From the cell containing the given text, extract its center point as (x, y) coordinate. 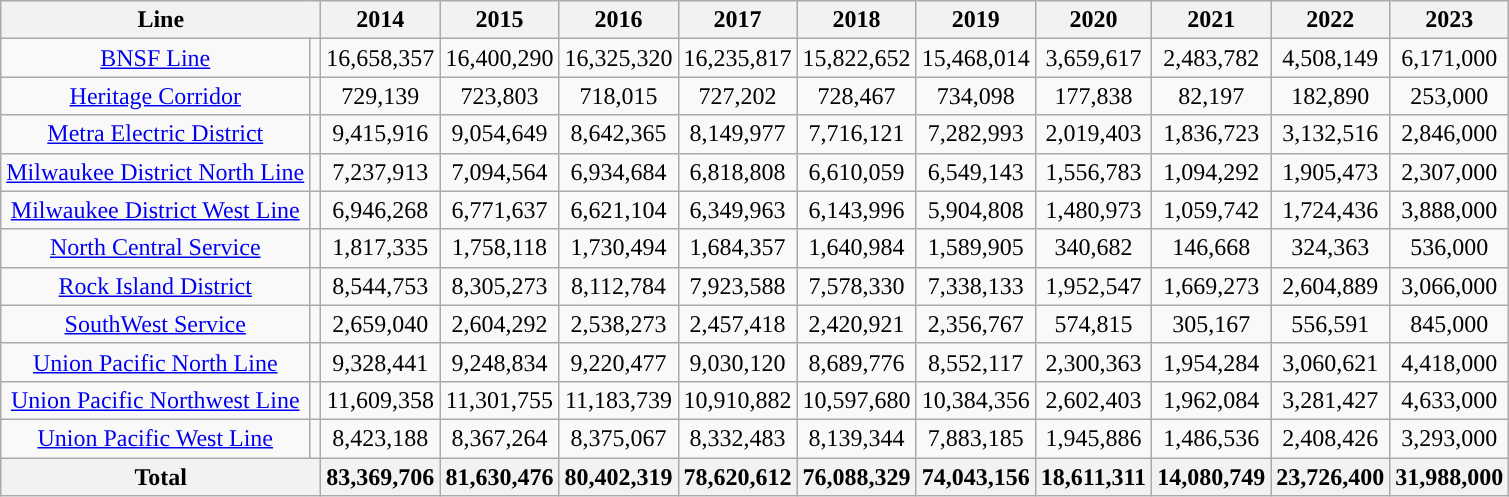
15,822,652 (856, 58)
2,604,889 (1330, 286)
9,030,120 (738, 362)
6,818,808 (738, 172)
146,668 (1212, 248)
2,846,000 (1450, 134)
2,408,426 (1330, 438)
7,338,133 (976, 286)
2016 (618, 20)
83,369,706 (380, 477)
1,945,886 (1093, 438)
82,197 (1212, 96)
734,098 (976, 96)
9,054,649 (500, 134)
18,611,311 (1093, 477)
1,954,284 (1212, 362)
6,934,684 (618, 172)
Union Pacific Northwest Line (156, 400)
1,730,494 (618, 248)
1,758,118 (500, 248)
76,088,329 (856, 477)
1,905,473 (1330, 172)
9,328,441 (380, 362)
Milwaukee District North Line (156, 172)
8,375,067 (618, 438)
16,235,817 (738, 58)
4,508,149 (1330, 58)
1,962,084 (1212, 400)
1,684,357 (738, 248)
2,420,921 (856, 324)
8,423,188 (380, 438)
3,293,000 (1450, 438)
11,301,755 (500, 400)
723,803 (500, 96)
4,418,000 (1450, 362)
80,402,319 (618, 477)
15,468,014 (976, 58)
6,549,143 (976, 172)
324,363 (1330, 248)
182,890 (1330, 96)
2017 (738, 20)
2,604,292 (500, 324)
1,724,436 (1330, 210)
2,483,782 (1212, 58)
728,467 (856, 96)
845,000 (1450, 324)
10,910,882 (738, 400)
Line (161, 20)
23,726,400 (1330, 477)
10,597,680 (856, 400)
16,658,357 (380, 58)
2021 (1212, 20)
81,630,476 (500, 477)
7,237,913 (380, 172)
11,609,358 (380, 400)
31,988,000 (1450, 477)
Heritage Corridor (156, 96)
7,578,330 (856, 286)
6,143,996 (856, 210)
8,332,483 (738, 438)
8,139,344 (856, 438)
2,457,418 (738, 324)
2020 (1093, 20)
9,248,834 (500, 362)
6,946,268 (380, 210)
2019 (976, 20)
8,552,117 (976, 362)
305,167 (1212, 324)
North Central Service (156, 248)
2022 (1330, 20)
1,486,536 (1212, 438)
2015 (500, 20)
2023 (1450, 20)
Union Pacific North Line (156, 362)
16,325,320 (618, 58)
1,640,984 (856, 248)
1,669,273 (1212, 286)
727,202 (738, 96)
74,043,156 (976, 477)
536,000 (1450, 248)
2,307,000 (1450, 172)
1,817,335 (380, 248)
177,838 (1093, 96)
6,349,963 (738, 210)
Union Pacific West Line (156, 438)
340,682 (1093, 248)
2,300,363 (1093, 362)
6,610,059 (856, 172)
3,281,427 (1330, 400)
6,171,000 (1450, 58)
3,132,516 (1330, 134)
14,080,749 (1212, 477)
2,602,403 (1093, 400)
2014 (380, 20)
BNSF Line (156, 58)
7,094,564 (500, 172)
3,659,617 (1093, 58)
Metra Electric District (156, 134)
2018 (856, 20)
3,060,621 (1330, 362)
1,480,973 (1093, 210)
5,904,808 (976, 210)
9,415,916 (380, 134)
8,305,273 (500, 286)
8,544,753 (380, 286)
253,000 (1450, 96)
6,621,104 (618, 210)
1,952,547 (1093, 286)
7,282,993 (976, 134)
78,620,612 (738, 477)
8,642,365 (618, 134)
9,220,477 (618, 362)
2,019,403 (1093, 134)
8,149,977 (738, 134)
2,538,273 (618, 324)
3,888,000 (1450, 210)
7,716,121 (856, 134)
1,556,783 (1093, 172)
4,633,000 (1450, 400)
11,183,739 (618, 400)
10,384,356 (976, 400)
556,591 (1330, 324)
1,836,723 (1212, 134)
Milwaukee District West Line (156, 210)
1,589,905 (976, 248)
7,883,185 (976, 438)
7,923,588 (738, 286)
718,015 (618, 96)
8,112,784 (618, 286)
2,659,040 (380, 324)
729,139 (380, 96)
1,059,742 (1212, 210)
6,771,637 (500, 210)
16,400,290 (500, 58)
2,356,767 (976, 324)
574,815 (1093, 324)
1,094,292 (1212, 172)
Total (161, 477)
SouthWest Service (156, 324)
8,689,776 (856, 362)
3,066,000 (1450, 286)
8,367,264 (500, 438)
Rock Island District (156, 286)
